Output the [x, y] coordinate of the center of the cell containing the given text.  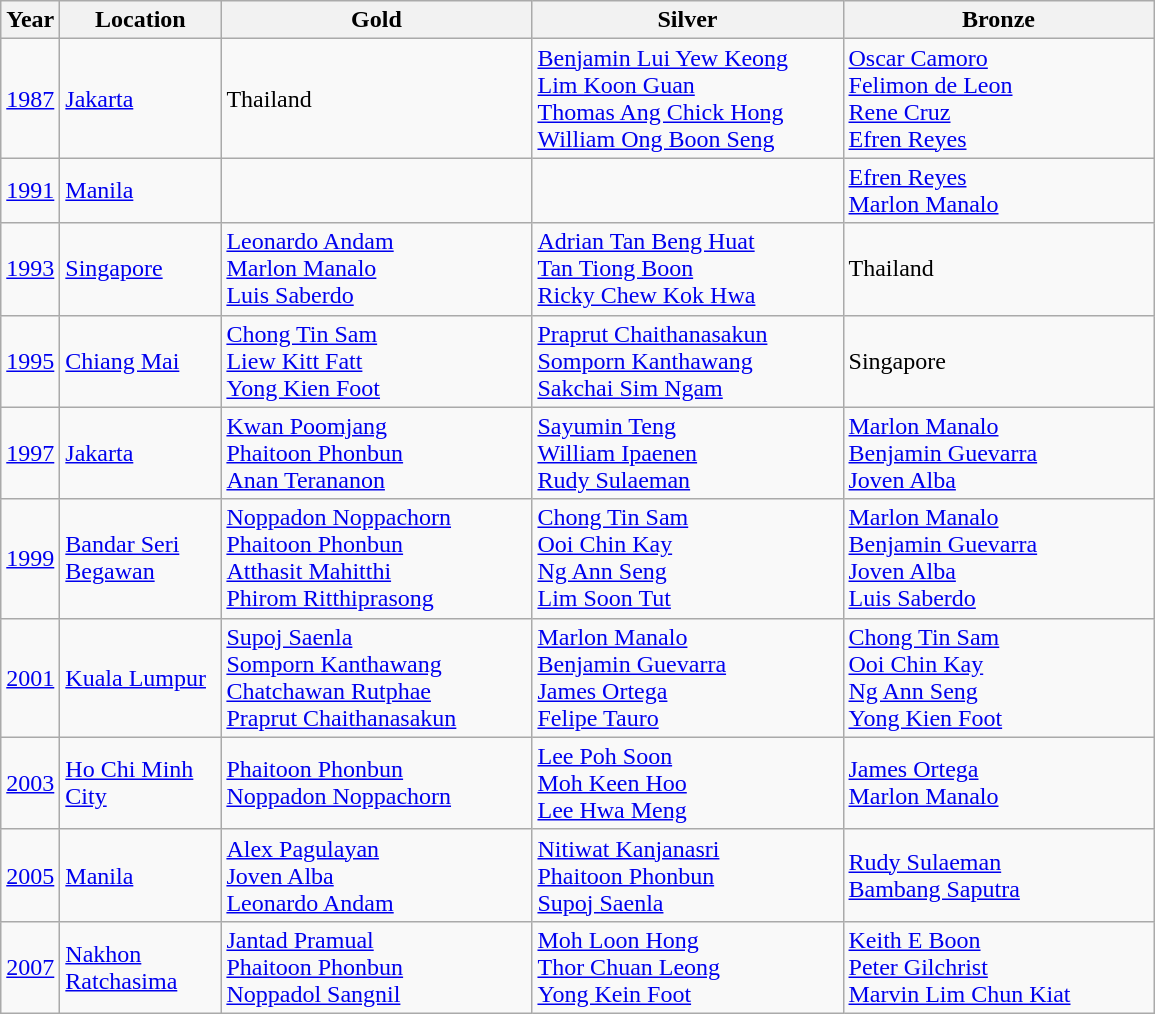
2003 [30, 783]
1987 [30, 98]
Nitiwat Kanjanasri Phaitoon Phonbun Supoj Saenla [688, 875]
Chong Tin Sam Liew Kitt Fatt Yong Kien Foot [376, 361]
Praprut Chaithanasakun Somporn Kanthawang Sakchai Sim Ngam [688, 361]
Phaitoon Phonbun Noppadon Noppachorn [376, 783]
Kuala Lumpur [140, 678]
Marlon Manalo Benjamin Guevarra Joven Alba Luis Saberdo [998, 558]
Marlon Manalo Benjamin Guevarra James Ortega Felipe Tauro [688, 678]
Leonardo Andam Marlon Manalo Luis Saberdo [376, 269]
Alex Pagulayan Joven Alba Leonardo Andam [376, 875]
Year [30, 20]
1997 [30, 453]
Chong Tin Sam Ooi Chin Kay Ng Ann Seng Yong Kien Foot [998, 678]
Chong Tin Sam Ooi Chin Kay Ng Ann Seng Lim Soon Tut [688, 558]
Marlon Manalo Benjamin Guevarra Joven Alba [998, 453]
Jantad Pramual Phaitoon Phonbun Noppadol Sangnil [376, 967]
Noppadon Noppachorn Phaitoon Phonbun Atthasit Mahitthi Phirom Ritthiprasong [376, 558]
Ho Chi Minh City [140, 783]
Gold [376, 20]
Sayumin Teng William Ipaenen Rudy Sulaeman [688, 453]
James Ortega Marlon Manalo [998, 783]
Silver [688, 20]
Keith E Boon Peter Gilchrist Marvin Lim Chun Kiat [998, 967]
Oscar Camoro Felimon de Leon Rene Cruz Efren Reyes [998, 98]
1993 [30, 269]
Benjamin Lui Yew Keong Lim Koon Guan Thomas Ang Chick Hong William Ong Boon Seng [688, 98]
Lee Poh Soon Moh Keen Hoo Lee Hwa Meng [688, 783]
2001 [30, 678]
Nakhon Ratchasima [140, 967]
Adrian Tan Beng Huat Tan Tiong Boon Ricky Chew Kok Hwa [688, 269]
Efren Reyes Marlon Manalo [998, 190]
2005 [30, 875]
Bronze [998, 20]
Rudy Sulaeman Bambang Saputra [998, 875]
1991 [30, 190]
1999 [30, 558]
Location [140, 20]
Chiang Mai [140, 361]
Bandar Seri Begawan [140, 558]
1995 [30, 361]
Kwan Poomjang Phaitoon Phonbun Anan Terananon [376, 453]
2007 [30, 967]
Moh Loon Hong Thor Chuan Leong Yong Kein Foot [688, 967]
Supoj Saenla Somporn Kanthawang Chatchawan Rutphae Praprut Chaithanasakun [376, 678]
